For the text-containing cell, return its midpoint in (x, y) coordinate format. 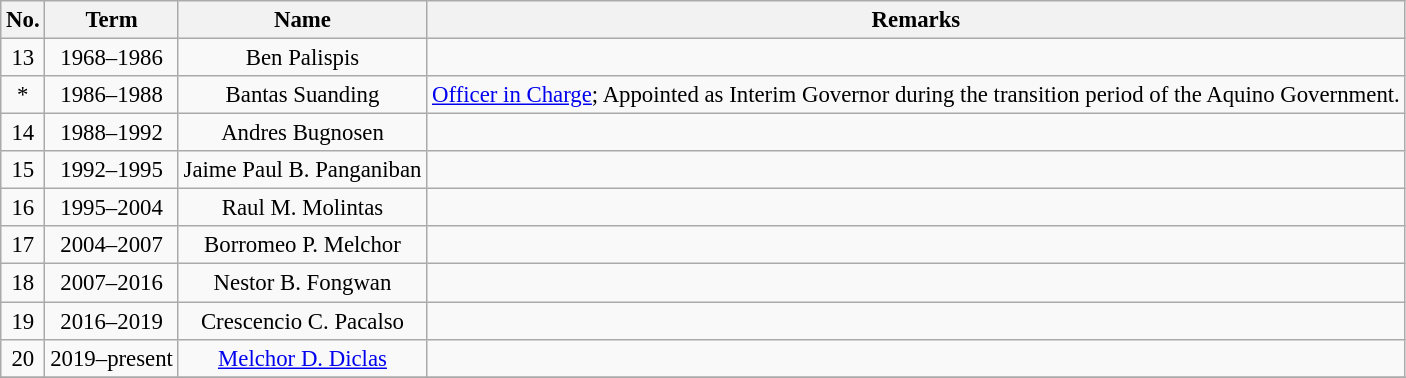
18 (23, 283)
No. (23, 20)
14 (23, 133)
20 (23, 358)
Borromeo P. Melchor (302, 245)
1988–1992 (112, 133)
Raul M. Molintas (302, 208)
Name (302, 20)
1968–1986 (112, 58)
Term (112, 20)
Remarks (916, 20)
Andres Bugnosen (302, 133)
Crescencio C. Pacalso (302, 321)
2016–2019 (112, 321)
2004–2007 (112, 245)
1986–1988 (112, 95)
17 (23, 245)
13 (23, 58)
2019–present (112, 358)
Officer in Charge; Appointed as Interim Governor during the transition period of the Aquino Government. (916, 95)
Jaime Paul B. Panganiban (302, 170)
Ben Palispis (302, 58)
Melchor D. Diclas (302, 358)
* (23, 95)
15 (23, 170)
2007–2016 (112, 283)
16 (23, 208)
Bantas Suanding (302, 95)
1995–2004 (112, 208)
1992–1995 (112, 170)
19 (23, 321)
Nestor B. Fongwan (302, 283)
